Find where the given text appears and provide that cell's center as [X, Y] coordinate. 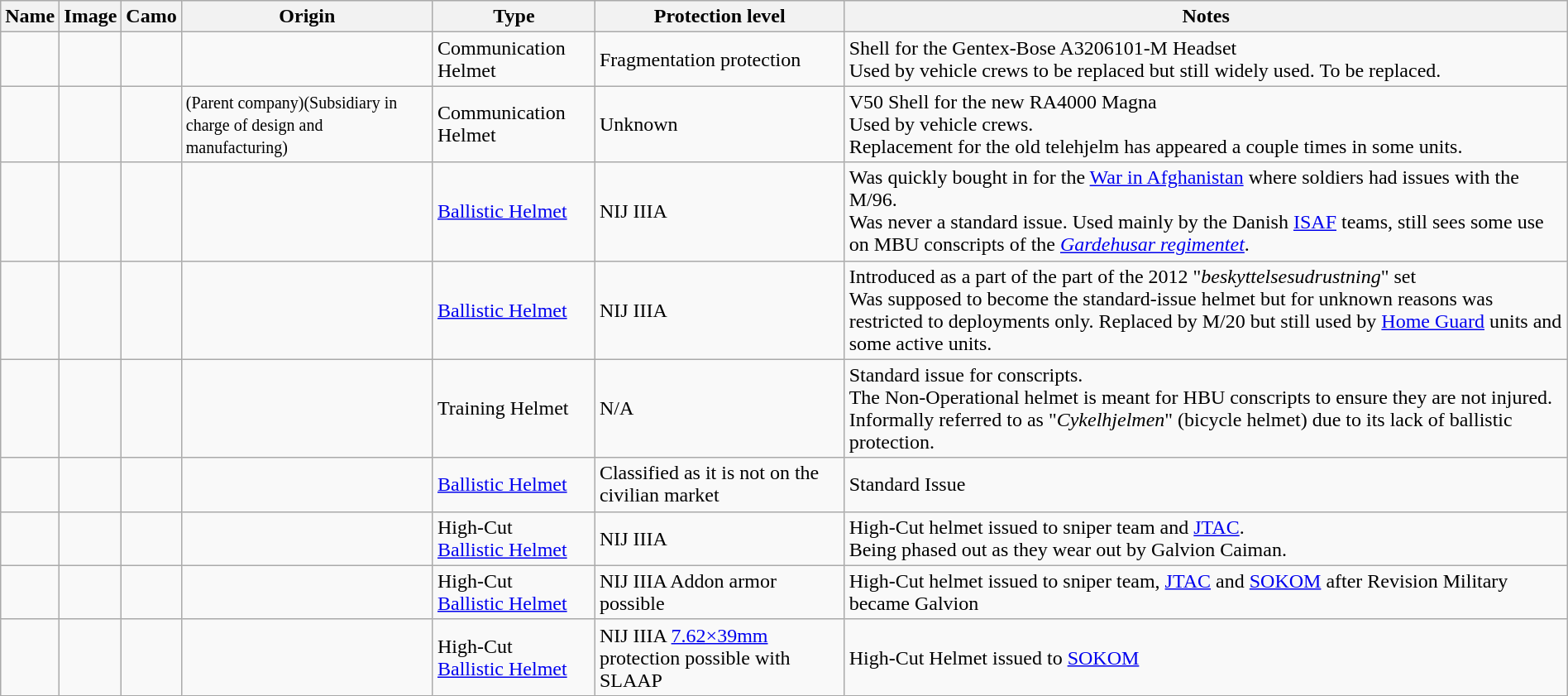
Origin [307, 17]
High-Cut helmet issued to sniper team, JTAC and SOKOM after Revision Military became Galvion [1206, 593]
Name [30, 17]
Standard Issue [1206, 485]
Image [91, 17]
Camo [151, 17]
NIJ IIIA 7.62×39mm protection possible with SLAAP [719, 657]
Unknown [719, 124]
Fragmentation protection [719, 60]
N/A [719, 409]
High-Cut Helmet issued to SOKOM [1206, 657]
Protection level [719, 17]
Training Helmet [514, 409]
Type [514, 17]
NIJ IIIA Addon armor possible [719, 593]
V50 Shell for the new RA4000 MagnaUsed by vehicle crews.Replacement for the old telehjelm has appeared a couple times in some units. [1206, 124]
Shell for the Gentex-Bose A3206101-M HeadsetUsed by vehicle crews to be replaced but still widely used. To be replaced. [1206, 60]
High-Cut helmet issued to sniper team and JTAC.Being phased out as they wear out by Galvion Caiman. [1206, 538]
Notes [1206, 17]
Classified as it is not on the civilian market [719, 485]
(Parent company)(Subsidiary in charge of design and manufacturing) [307, 124]
